From the cell containing the given text, extract its center point as [x, y] coordinate. 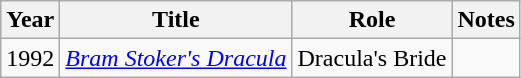
Bram Stoker's Dracula [176, 58]
Role [372, 20]
Notes [486, 20]
Dracula's Bride [372, 58]
Title [176, 20]
1992 [30, 58]
Year [30, 20]
